Return the [x, y] coordinate for the center point of the cell that contains the specified text.  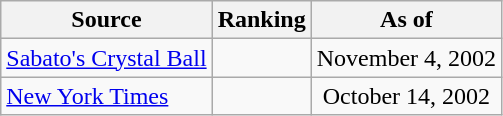
October 14, 2002 [406, 96]
November 4, 2002 [406, 58]
As of [406, 20]
Ranking [262, 20]
New York Times [106, 96]
Sabato's Crystal Ball [106, 58]
Source [106, 20]
